Capture the cell that displays the provided text and extract its [X, Y] central coordinate. 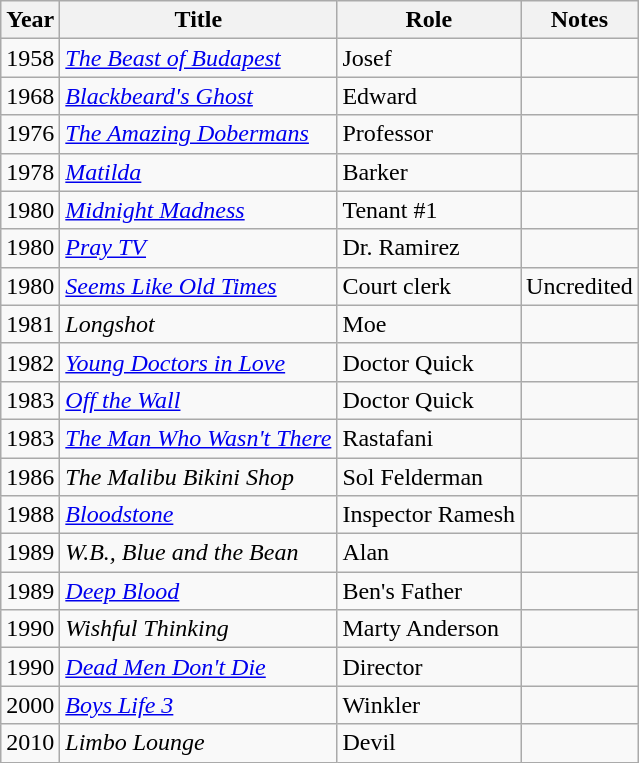
Marty Anderson [429, 629]
1981 [30, 324]
Young Doctors in Love [198, 362]
Uncredited [580, 286]
1986 [30, 477]
Dr. Ramirez [429, 248]
Alan [429, 553]
Bloodstone [198, 515]
Inspector Ramesh [429, 515]
Off the Wall [198, 400]
Seems Like Old Times [198, 286]
Edward [429, 96]
Barker [429, 172]
Boys Life 3 [198, 705]
Tenant #1 [429, 210]
The Man Who Wasn't There [198, 438]
Pray TV [198, 248]
Moe [429, 324]
Director [429, 667]
Dead Men Don't Die [198, 667]
1968 [30, 96]
1988 [30, 515]
Role [429, 20]
1958 [30, 58]
Notes [580, 20]
2000 [30, 705]
Wishful Thinking [198, 629]
Year [30, 20]
Devil [429, 743]
Winkler [429, 705]
1982 [30, 362]
Court clerk [429, 286]
W.B., Blue and the Bean [198, 553]
Midnight Madness [198, 210]
Blackbeard's Ghost [198, 96]
The Amazing Dobermans [198, 134]
Matilda [198, 172]
1978 [30, 172]
The Beast of Budapest [198, 58]
Sol Felderman [429, 477]
Deep Blood [198, 591]
The Malibu Bikini Shop [198, 477]
Title [198, 20]
Longshot [198, 324]
Professor [429, 134]
1976 [30, 134]
2010 [30, 743]
Rastafani [429, 438]
Ben's Father [429, 591]
Limbo Lounge [198, 743]
Josef [429, 58]
